Capture the cell that displays the provided text and extract its [X, Y] central coordinate. 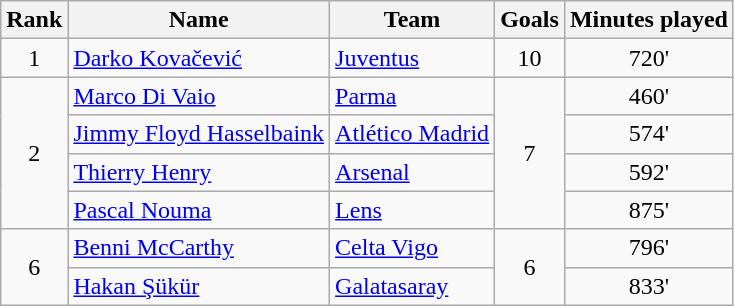
Parma [412, 96]
592' [648, 172]
7 [530, 153]
574' [648, 134]
Benni McCarthy [199, 248]
720' [648, 58]
Juventus [412, 58]
Name [199, 20]
10 [530, 58]
Thierry Henry [199, 172]
Arsenal [412, 172]
Minutes played [648, 20]
Pascal Nouma [199, 210]
Atlético Madrid [412, 134]
875' [648, 210]
Jimmy Floyd Hasselbaink [199, 134]
Team [412, 20]
Marco Di Vaio [199, 96]
833' [648, 286]
Goals [530, 20]
796' [648, 248]
460' [648, 96]
2 [34, 153]
1 [34, 58]
Darko Kovačević [199, 58]
Celta Vigo [412, 248]
Rank [34, 20]
Lens [412, 210]
Galatasaray [412, 286]
Hakan Şükür [199, 286]
